Detect which cell encompasses the target text, then output its [X, Y] center coordinate. 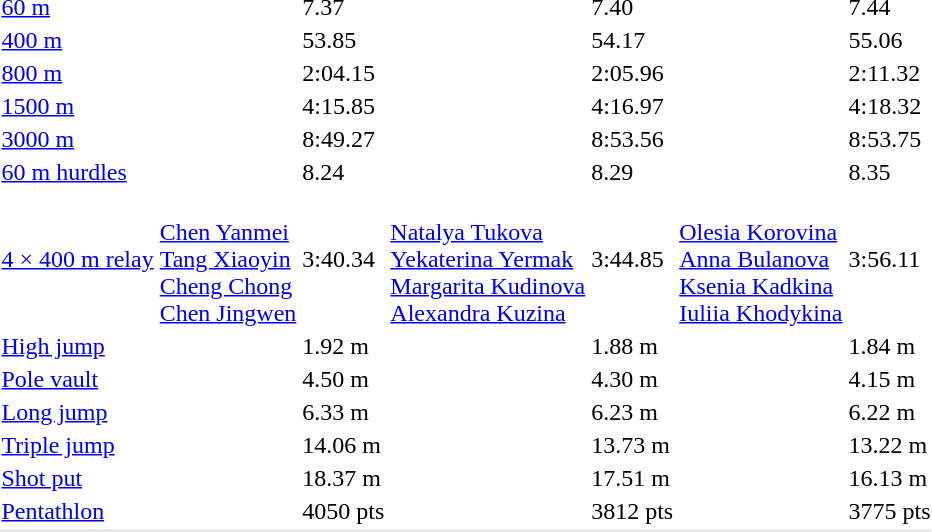
55.06 [890, 40]
Triple jump [78, 445]
54.17 [632, 40]
14.06 m [344, 445]
1.92 m [344, 346]
6.22 m [890, 412]
4.15 m [890, 379]
8.29 [632, 172]
3812 pts [632, 511]
4 × 400 m relay [78, 259]
Pole vault [78, 379]
8:49.27 [344, 139]
4:16.97 [632, 106]
High jump [78, 346]
1.84 m [890, 346]
6.23 m [632, 412]
2:04.15 [344, 73]
8.35 [890, 172]
3:44.85 [632, 259]
Long jump [78, 412]
17.51 m [632, 478]
4050 pts [344, 511]
13.22 m [890, 445]
18.37 m [344, 478]
3000 m [78, 139]
53.85 [344, 40]
Pentathlon [78, 511]
8:53.75 [890, 139]
4:15.85 [344, 106]
2:11.32 [890, 73]
2:05.96 [632, 73]
3:40.34 [344, 259]
16.13 m [890, 478]
8.24 [344, 172]
Chen YanmeiTang XiaoyinCheng ChongChen Jingwen [228, 259]
13.73 m [632, 445]
3:56.11 [890, 259]
4.50 m [344, 379]
4:18.32 [890, 106]
800 m [78, 73]
Natalya TukovaYekaterina YermakMargarita KudinovaAlexandra Kuzina [488, 259]
60 m hurdles [78, 172]
400 m [78, 40]
1500 m [78, 106]
8:53.56 [632, 139]
6.33 m [344, 412]
Shot put [78, 478]
4.30 m [632, 379]
3775 pts [890, 511]
1.88 m [632, 346]
Olesia KorovinaAnna BulanovaKsenia KadkinaIuliia Khodykina [761, 259]
